Scan for the cell matching the given text and deliver its [X, Y] coordinate at center. 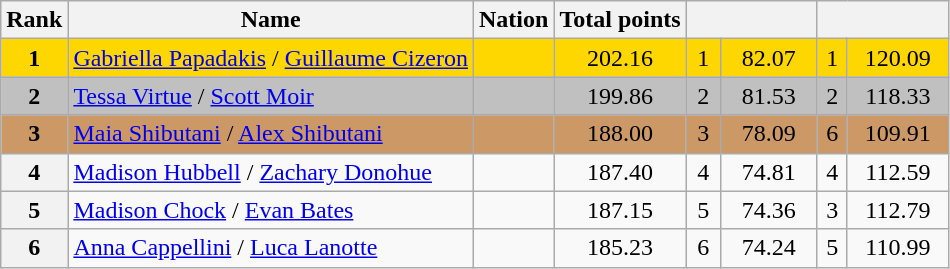
Total points [620, 20]
185.23 [620, 248]
74.81 [768, 172]
Gabriella Papadakis / Guillaume Cizeron [271, 58]
78.09 [768, 134]
74.36 [768, 210]
Tessa Virtue / Scott Moir [271, 96]
82.07 [768, 58]
120.09 [898, 58]
112.59 [898, 172]
74.24 [768, 248]
Madison Hubbell / Zachary Donohue [271, 172]
Anna Cappellini / Luca Lanotte [271, 248]
202.16 [620, 58]
Nation [513, 20]
Name [271, 20]
Rank [34, 20]
188.00 [620, 134]
187.15 [620, 210]
81.53 [768, 96]
109.91 [898, 134]
199.86 [620, 96]
118.33 [898, 96]
Maia Shibutani / Alex Shibutani [271, 134]
Madison Chock / Evan Bates [271, 210]
112.79 [898, 210]
110.99 [898, 248]
187.40 [620, 172]
